From the cell containing the given text, extract its center point as [x, y] coordinate. 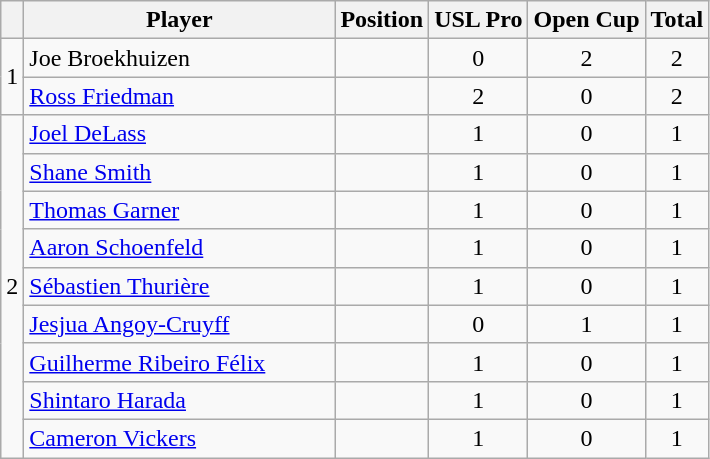
Guilherme Ribeiro Félix [180, 362]
Cameron Vickers [180, 438]
USL Pro [478, 20]
Joel DeLass [180, 134]
Sébastien Thurière [180, 286]
Shintaro Harada [180, 400]
Position [382, 20]
Aaron Schoenfeld [180, 248]
Joe Broekhuizen [180, 58]
Thomas Garner [180, 210]
Open Cup [586, 20]
Total [677, 20]
Ross Friedman [180, 96]
Jesjua Angoy-Cruyff [180, 324]
Shane Smith [180, 172]
Player [180, 20]
